From the cell containing the given text, extract its center point as (X, Y) coordinate. 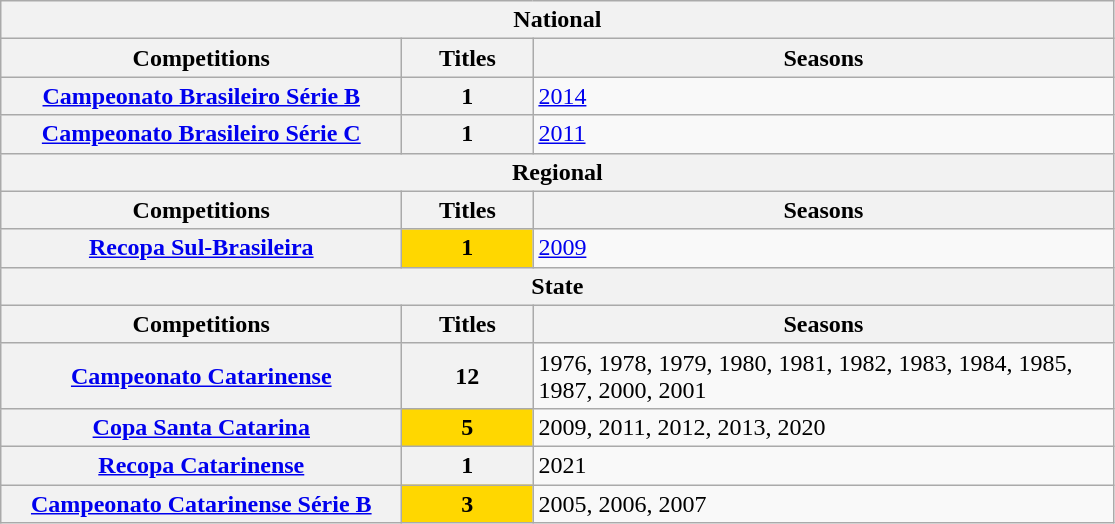
2009, 2011, 2012, 2013, 2020 (824, 427)
12 (468, 376)
Recopa Catarinense (202, 465)
2021 (824, 465)
Copa Santa Catarina (202, 427)
5 (468, 427)
2011 (824, 134)
National (558, 20)
Campeonato Catarinense Série B (202, 503)
Campeonato Brasileiro Série C (202, 134)
Campeonato Brasileiro Série B (202, 96)
Regional (558, 172)
2014 (824, 96)
Campeonato Catarinense (202, 376)
2005, 2006, 2007 (824, 503)
State (558, 286)
1976, 1978, 1979, 1980, 1981, 1982, 1983, 1984, 1985, 1987, 2000, 2001 (824, 376)
Recopa Sul-Brasileira (202, 248)
3 (468, 503)
2009 (824, 248)
